Detect which cell encompasses the target text, then output its (X, Y) center coordinate. 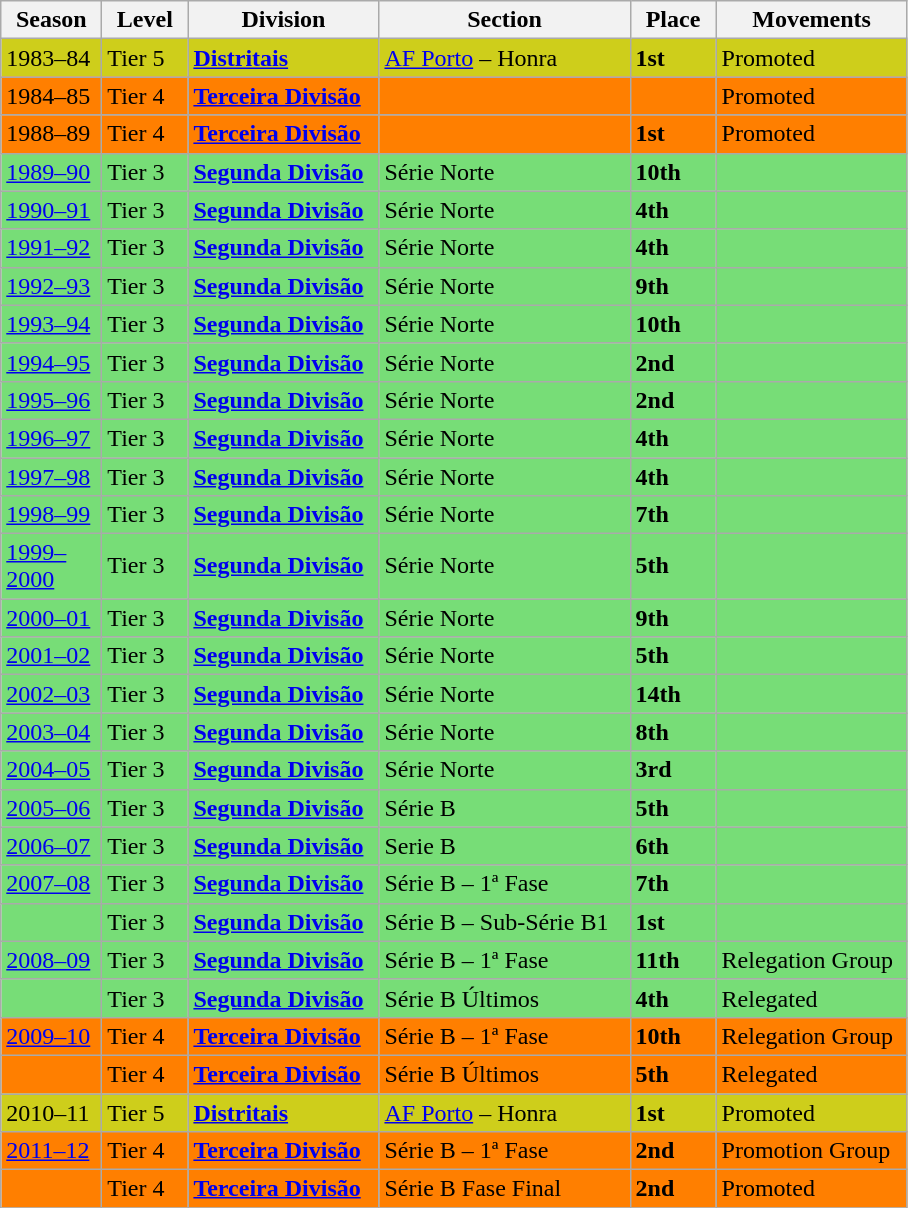
2001–02 (52, 656)
Place (673, 20)
2008–09 (52, 960)
6th (673, 846)
1992–93 (52, 286)
2005–06 (52, 808)
1995–96 (52, 400)
1996–97 (52, 438)
2002–03 (52, 694)
Section (504, 20)
2011–12 (52, 1151)
2010–11 (52, 1113)
2003–04 (52, 732)
Division (284, 20)
8th (673, 732)
1994–95 (52, 362)
14th (673, 694)
Promotion Group (812, 1151)
Serie B (504, 846)
Série B (504, 808)
11th (673, 960)
2006–07 (52, 846)
Level (145, 20)
1988–89 (52, 134)
1991–92 (52, 248)
Movements (812, 20)
Série B – Sub-Série B1 (504, 922)
2000–01 (52, 618)
Série B Fase Final (504, 1189)
1990–91 (52, 210)
2009–10 (52, 1036)
3rd (673, 770)
1998–99 (52, 515)
2004–05 (52, 770)
1983–84 (52, 58)
1997–98 (52, 477)
1984–85 (52, 96)
Season (52, 20)
1989–90 (52, 172)
1993–94 (52, 324)
2007–08 (52, 884)
1999–2000 (52, 566)
